Scan for the cell matching the given text and deliver its (x, y) coordinate at center. 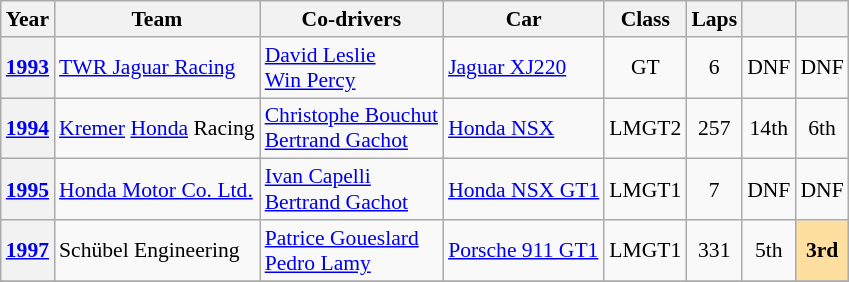
1995 (28, 190)
Honda NSX GT1 (524, 190)
Honda Motor Co. Ltd. (157, 190)
GT (645, 68)
Patrice Goueslard Pedro Lamy (352, 250)
Year (28, 19)
Laps (714, 19)
Class (645, 19)
5th (768, 250)
14th (768, 128)
257 (714, 128)
Co-drivers (352, 19)
Kremer Honda Racing (157, 128)
1997 (28, 250)
6 (714, 68)
Schübel Engineering (157, 250)
Porsche 911 GT1 (524, 250)
7 (714, 190)
LMGT2 (645, 128)
Honda NSX (524, 128)
Christophe Bouchut Bertrand Gachot (352, 128)
Car (524, 19)
TWR Jaguar Racing (157, 68)
1994 (28, 128)
6th (822, 128)
3rd (822, 250)
Ivan Capelli Bertrand Gachot (352, 190)
331 (714, 250)
Jaguar XJ220 (524, 68)
Team (157, 19)
David Leslie Win Percy (352, 68)
1993 (28, 68)
